Search for the cell housing the specified text and yield its (X, Y) center coordinate. 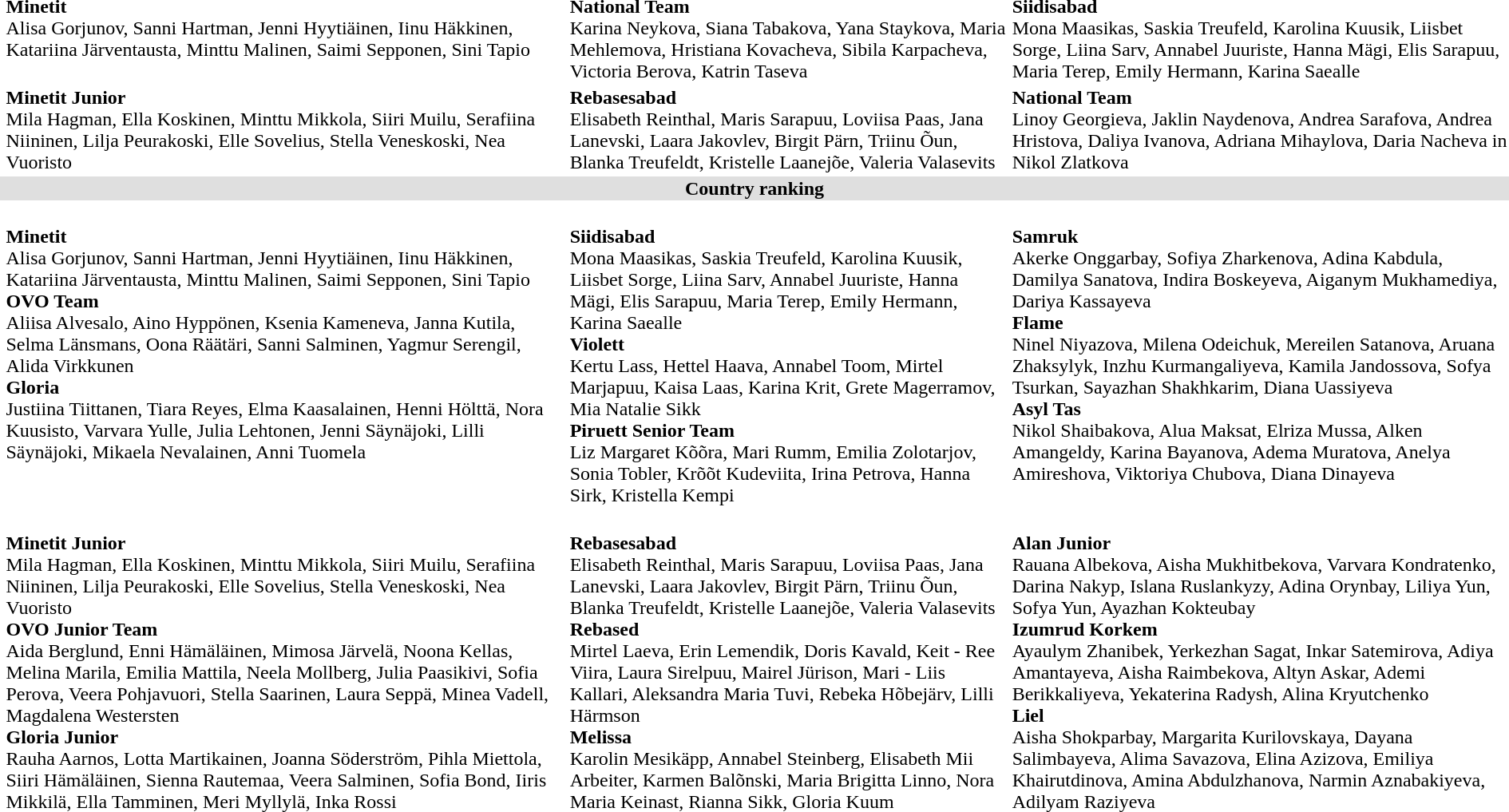
National Team Linoy Georgieva, Jaklin Naydenova, Andrea Sarafova, Andrea Hristova, Daliya Ivanova, Adriana Mihaylova, Daria Nacheva in Nikol Zlatkova (1260, 129)
Country ranking (754, 188)
